Search for the cell housing the specified text and yield its (X, Y) center coordinate. 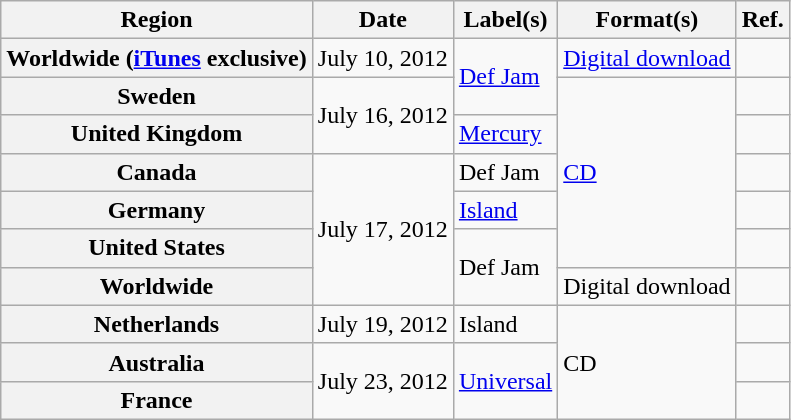
Date (382, 20)
Germany (157, 210)
July 17, 2012 (382, 229)
Region (157, 20)
Canada (157, 172)
Netherlands (157, 324)
Ref. (762, 20)
United Kingdom (157, 134)
Mercury (505, 134)
France (157, 400)
United States (157, 248)
Sweden (157, 96)
July 16, 2012 (382, 115)
July 23, 2012 (382, 381)
Label(s) (505, 20)
Universal (505, 381)
Australia (157, 362)
July 10, 2012 (382, 58)
July 19, 2012 (382, 324)
Worldwide (157, 286)
Format(s) (647, 20)
Worldwide (iTunes exclusive) (157, 58)
